Locate the cell with the specified text and output its [X, Y] center coordinate. 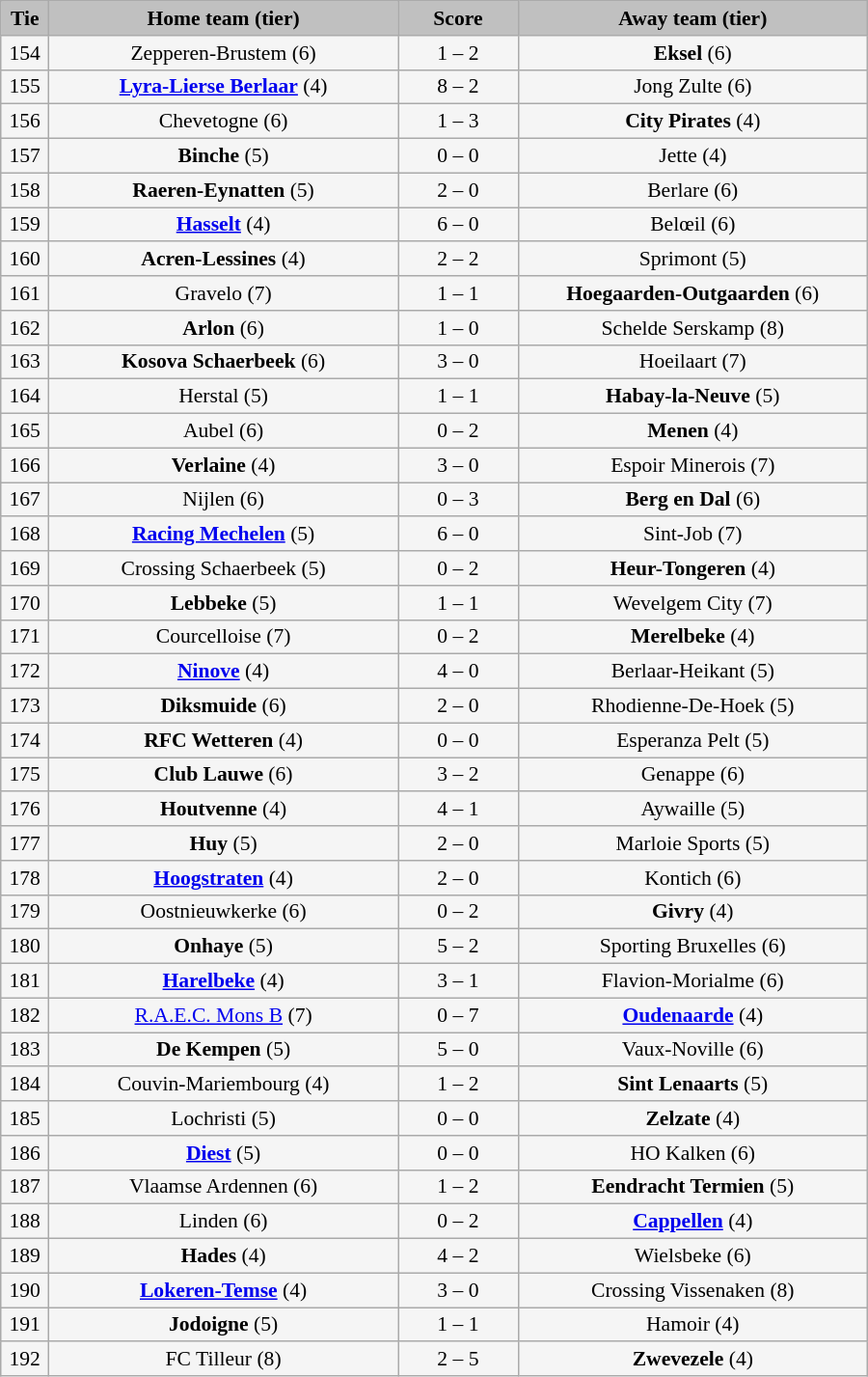
Houtvenne (4) [224, 810]
5 – 2 [459, 947]
187 [25, 1187]
175 [25, 775]
Eendracht Termien (5) [692, 1187]
178 [25, 878]
160 [25, 260]
Linden (6) [224, 1222]
Acren-Lessines (4) [224, 260]
185 [25, 1118]
174 [25, 740]
Habay-la-Neuve (5) [692, 397]
Diksmuide (6) [224, 706]
191 [25, 1325]
Kontich (6) [692, 878]
180 [25, 947]
165 [25, 431]
4 – 1 [459, 810]
169 [25, 568]
Nijlen (6) [224, 500]
Ninove (4) [224, 672]
De Kempen (5) [224, 1050]
Zwevezele (4) [692, 1360]
Arlon (6) [224, 328]
Rhodienne-De-Hoek (5) [692, 706]
Merelbeke (4) [692, 637]
RFC Wetteren (4) [224, 740]
4 – 2 [459, 1256]
177 [25, 843]
Couvin-Mariembourg (4) [224, 1085]
Marloie Sports (5) [692, 843]
Huy (5) [224, 843]
Wielsbeke (6) [692, 1256]
Tie [25, 18]
Lokeren-Temse (4) [224, 1290]
3 – 1 [459, 981]
Berg en Dal (6) [692, 500]
0 – 3 [459, 500]
1 – 3 [459, 122]
186 [25, 1153]
Cappellen (4) [692, 1222]
Esperanza Pelt (5) [692, 740]
Jong Zulte (6) [692, 87]
Genappe (6) [692, 775]
184 [25, 1085]
172 [25, 672]
154 [25, 53]
1 – 0 [459, 328]
Chevetogne (6) [224, 122]
Menen (4) [692, 431]
189 [25, 1256]
Lochristi (5) [224, 1118]
Away team (tier) [692, 18]
179 [25, 912]
168 [25, 535]
Flavion-Morialme (6) [692, 981]
R.A.E.C. Mons B (7) [224, 1015]
2 – 5 [459, 1360]
Oostnieuwkerke (6) [224, 912]
Zepperen-Brustem (6) [224, 53]
Courcelloise (7) [224, 637]
Lyra-Lierse Berlaar (4) [224, 87]
167 [25, 500]
Berlaar-Heikant (5) [692, 672]
Hades (4) [224, 1256]
Onhaye (5) [224, 947]
192 [25, 1360]
Jodoigne (5) [224, 1325]
Raeren-Eynatten (5) [224, 190]
Club Lauwe (6) [224, 775]
190 [25, 1290]
Gravelo (7) [224, 293]
164 [25, 397]
2 – 2 [459, 260]
156 [25, 122]
FC Tilleur (8) [224, 1360]
Hasselt (4) [224, 225]
166 [25, 465]
Givry (4) [692, 912]
161 [25, 293]
Herstal (5) [224, 397]
176 [25, 810]
Hamoir (4) [692, 1325]
171 [25, 637]
Hoeilaart (7) [692, 362]
HO Kalken (6) [692, 1153]
Hoogstraten (4) [224, 878]
170 [25, 603]
182 [25, 1015]
Wevelgem City (7) [692, 603]
157 [25, 156]
155 [25, 87]
Vaux-Noville (6) [692, 1050]
Home team (tier) [224, 18]
181 [25, 981]
Kosova Schaerbeek (6) [224, 362]
188 [25, 1222]
5 – 0 [459, 1050]
Oudenaarde (4) [692, 1015]
Score [459, 18]
Lebbeke (5) [224, 603]
183 [25, 1050]
Verlaine (4) [224, 465]
Binche (5) [224, 156]
173 [25, 706]
Crossing Vissenaken (8) [692, 1290]
Espoir Minerois (7) [692, 465]
Aywaille (5) [692, 810]
Sint-Job (7) [692, 535]
Belœil (6) [692, 225]
0 – 7 [459, 1015]
4 – 0 [459, 672]
Sporting Bruxelles (6) [692, 947]
162 [25, 328]
158 [25, 190]
Racing Mechelen (5) [224, 535]
Heur-Tongeren (4) [692, 568]
3 – 2 [459, 775]
Crossing Schaerbeek (5) [224, 568]
Berlare (6) [692, 190]
Jette (4) [692, 156]
Eksel (6) [692, 53]
City Pirates (4) [692, 122]
159 [25, 225]
Zelzate (4) [692, 1118]
Hoegaarden-Outgaarden (6) [692, 293]
Diest (5) [224, 1153]
Sint Lenaarts (5) [692, 1085]
163 [25, 362]
Aubel (6) [224, 431]
Harelbeke (4) [224, 981]
8 – 2 [459, 87]
Schelde Serskamp (8) [692, 328]
Sprimont (5) [692, 260]
Vlaamse Ardennen (6) [224, 1187]
